Extract the (x, y) coordinate from the center of the cell holding the provided text.  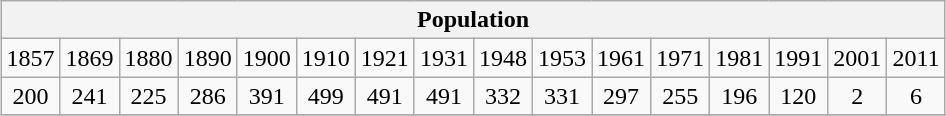
255 (680, 96)
297 (622, 96)
1981 (740, 58)
286 (208, 96)
1890 (208, 58)
196 (740, 96)
120 (798, 96)
Population (473, 20)
391 (266, 96)
1880 (148, 58)
1971 (680, 58)
1900 (266, 58)
1961 (622, 58)
1991 (798, 58)
331 (562, 96)
332 (502, 96)
1921 (384, 58)
200 (30, 96)
2001 (858, 58)
1948 (502, 58)
2 (858, 96)
225 (148, 96)
1931 (444, 58)
241 (90, 96)
1910 (326, 58)
1857 (30, 58)
499 (326, 96)
6 (916, 96)
2011 (916, 58)
1869 (90, 58)
1953 (562, 58)
